From the cell containing the given text, extract its center point as (X, Y) coordinate. 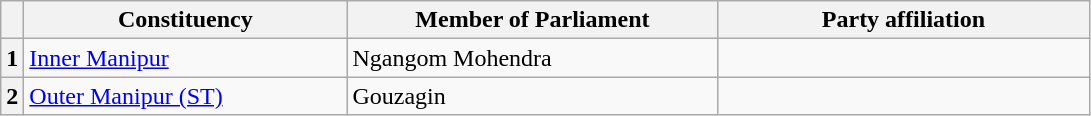
1 (12, 58)
Inner Manipur (186, 58)
Gouzagin (532, 96)
Ngangom Mohendra (532, 58)
Outer Manipur (ST) (186, 96)
Party affiliation (904, 20)
Member of Parliament (532, 20)
Constituency (186, 20)
2 (12, 96)
